For the text-containing cell, return its midpoint in (x, y) coordinate format. 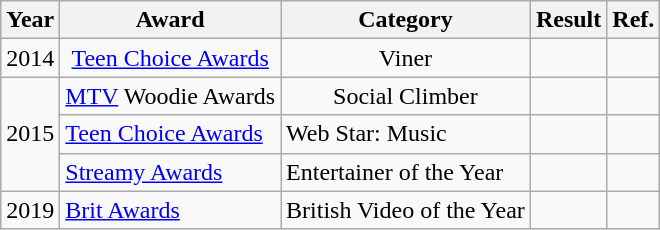
Brit Awards (170, 210)
Ref. (634, 20)
Web Star: Music (406, 134)
Category (406, 20)
MTV Woodie Awards (170, 96)
Award (170, 20)
2019 (30, 210)
British Video of the Year (406, 210)
Viner (406, 58)
2014 (30, 58)
Year (30, 20)
Entertainer of the Year (406, 172)
Social Climber (406, 96)
Streamy Awards (170, 172)
Result (568, 20)
2015 (30, 134)
